Find where the given text appears and provide that cell's center as [x, y] coordinate. 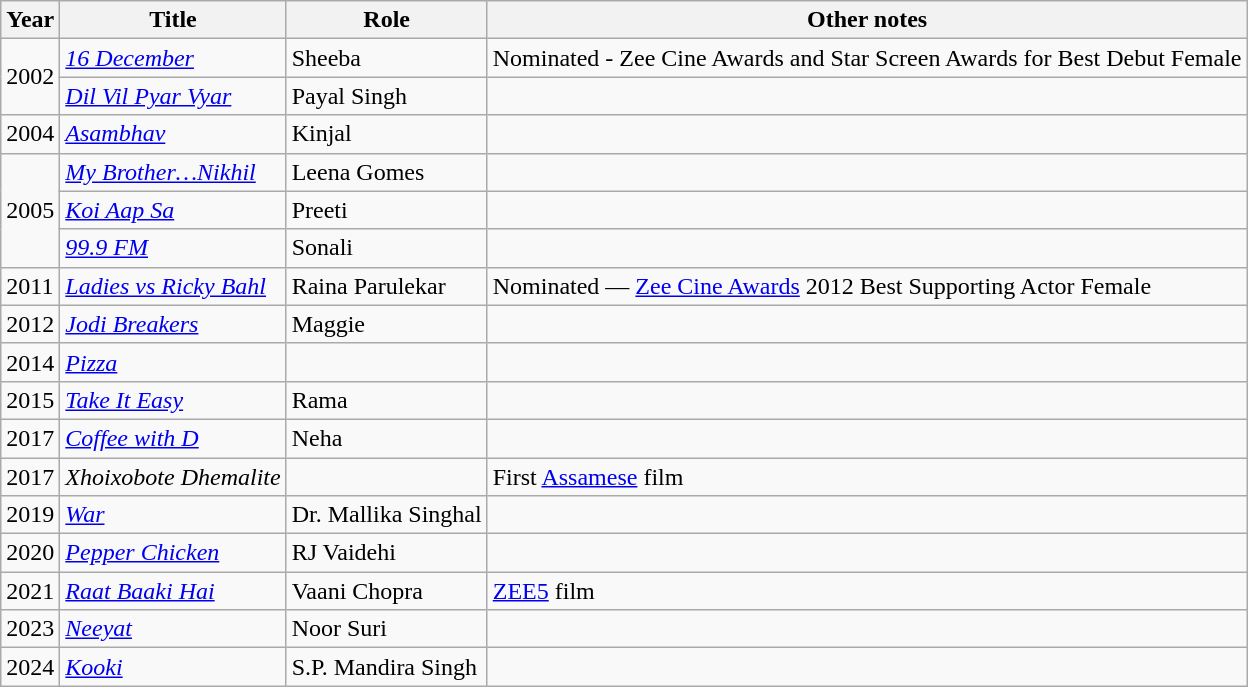
2021 [30, 591]
Leena Gomes [386, 172]
Pepper Chicken [173, 553]
Raat Baaki Hai [173, 591]
Maggie [386, 324]
Other notes [867, 20]
Year [30, 20]
Neha [386, 438]
2015 [30, 400]
Pizza [173, 362]
2005 [30, 210]
Ladies vs Ricky Bahl [173, 286]
First Assamese film [867, 477]
Role [386, 20]
2012 [30, 324]
2019 [30, 515]
16 December [173, 58]
Nominated - Zee Cine Awards and Star Screen Awards for Best Debut Female [867, 58]
Raina Parulekar [386, 286]
War [173, 515]
99.9 FM [173, 248]
Vaani Chopra [386, 591]
2004 [30, 134]
S.P. Mandira Singh [386, 667]
Jodi Breakers [173, 324]
Take It Easy [173, 400]
2011 [30, 286]
My Brother…Nikhil [173, 172]
RJ Vaidehi [386, 553]
Xhoixobote Dhemalite [173, 477]
Asambhav [173, 134]
2002 [30, 77]
Payal Singh [386, 96]
Title [173, 20]
Preeti [386, 210]
ZEE5 film [867, 591]
2014 [30, 362]
Dr. Mallika Singhal [386, 515]
Sonali [386, 248]
Rama [386, 400]
Nominated — Zee Cine Awards 2012 Best Supporting Actor Female [867, 286]
2023 [30, 629]
Dil Vil Pyar Vyar [173, 96]
2024 [30, 667]
Coffee with D [173, 438]
Koi Aap Sa [173, 210]
Sheeba [386, 58]
Kinjal [386, 134]
2020 [30, 553]
Noor Suri [386, 629]
Neeyat [173, 629]
Kooki [173, 667]
